Identify which cell holds the provided text, then report its (X, Y) central coordinate. 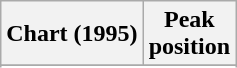
Peak position (189, 34)
Chart (1995) (72, 34)
